Determine the (x, y) coordinate at the center of the cell enclosing the given text.  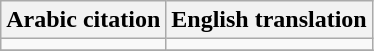
English translation (269, 20)
Arabic citation (84, 20)
